Locate the cell with the specified text and output its [x, y] center coordinate. 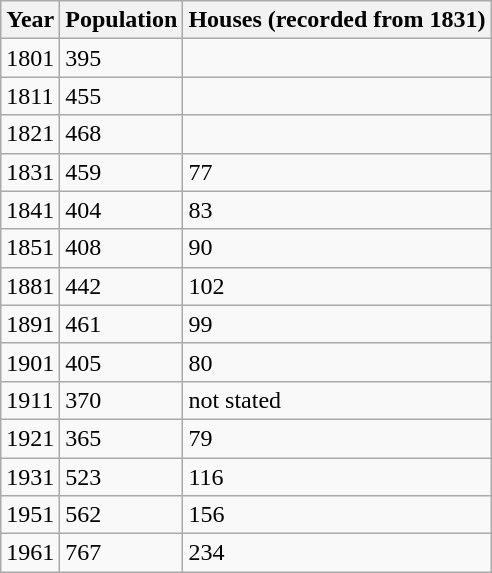
Population [122, 20]
1911 [30, 400]
1851 [30, 248]
767 [122, 553]
102 [337, 286]
1931 [30, 477]
156 [337, 515]
Year [30, 20]
1831 [30, 172]
455 [122, 96]
1901 [30, 362]
234 [337, 553]
83 [337, 210]
1961 [30, 553]
405 [122, 362]
80 [337, 362]
116 [337, 477]
Houses (recorded from 1831) [337, 20]
442 [122, 286]
461 [122, 324]
365 [122, 438]
not stated [337, 400]
404 [122, 210]
1821 [30, 134]
1921 [30, 438]
468 [122, 134]
562 [122, 515]
459 [122, 172]
99 [337, 324]
408 [122, 248]
1951 [30, 515]
1891 [30, 324]
79 [337, 438]
523 [122, 477]
395 [122, 58]
90 [337, 248]
77 [337, 172]
370 [122, 400]
1881 [30, 286]
1841 [30, 210]
1811 [30, 96]
1801 [30, 58]
